Search for the cell housing the specified text and yield its (x, y) center coordinate. 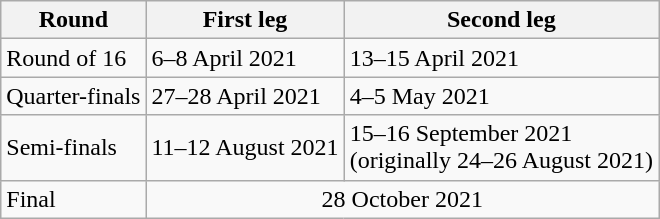
Quarter-finals (74, 96)
Final (74, 199)
First leg (245, 20)
11–12 August 2021 (245, 148)
15–16 September 2021(originally 24–26 August 2021) (501, 148)
28 October 2021 (402, 199)
27–28 April 2021 (245, 96)
6–8 April 2021 (245, 58)
4–5 May 2021 (501, 96)
Round of 16 (74, 58)
Semi-finals (74, 148)
Round (74, 20)
Second leg (501, 20)
13–15 April 2021 (501, 58)
